Extract the [x, y] coordinate from the center of the cell holding the provided text.  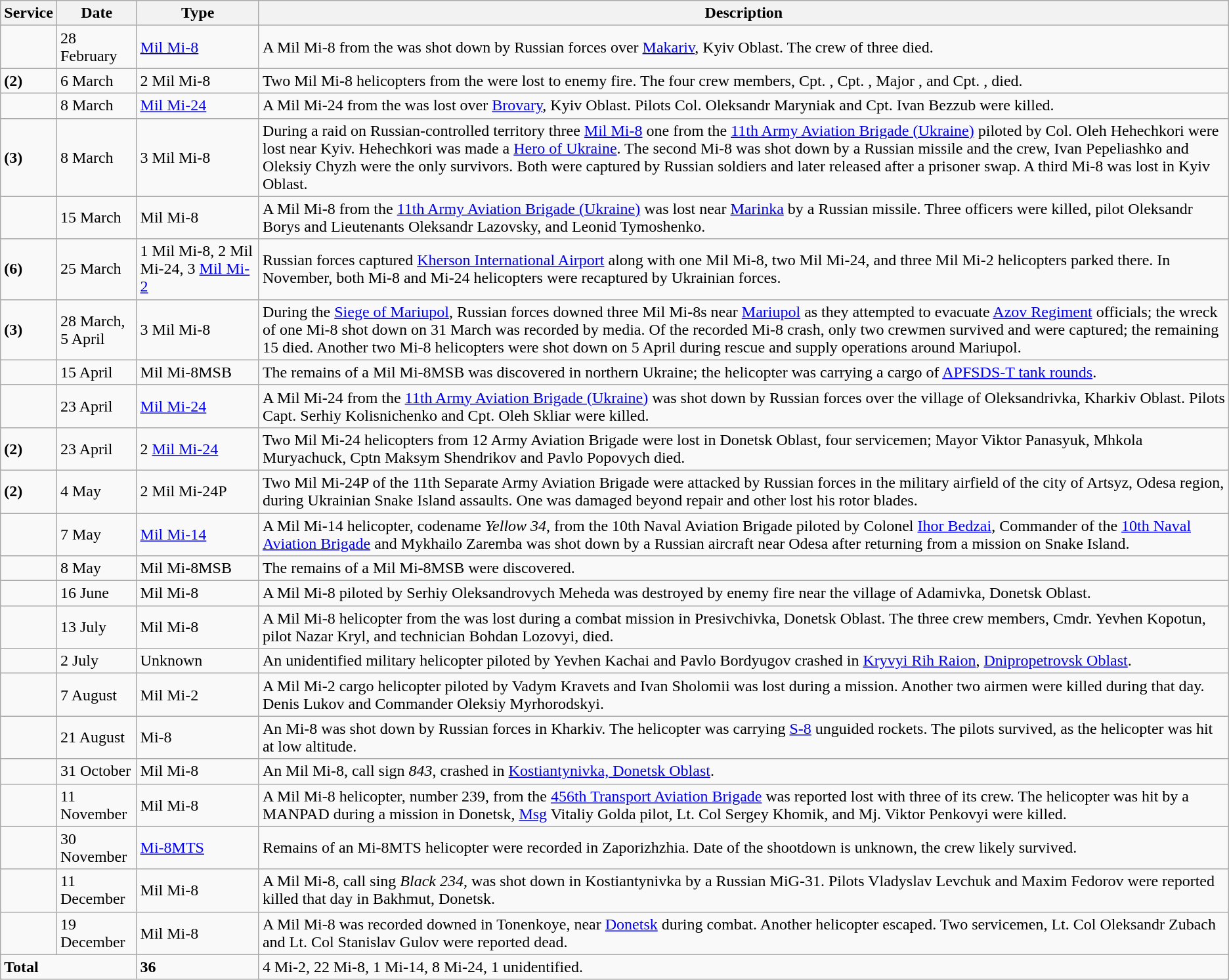
28 February [97, 47]
Total [68, 967]
2 Mil Mi-24P [198, 491]
36 [198, 967]
6 March [97, 81]
11 November [97, 805]
A Mil Mi-24 from the was lost over Brovary, Kyiv Oblast. Pilots Col. Oleksandr Maryniak and Cpt. Ivan Bezzub were killed. [743, 106]
An unidentified military helicopter piloted by Yevhen Kachai and Pavlo Bordyugov crashed in Kryvyi Rih Raion, Dnipropetrovsk Oblast. [743, 661]
15 April [97, 372]
16 June [97, 593]
25 March [97, 269]
2 Mil Mi-8 [198, 81]
Unknown [198, 661]
Mi-8 [198, 738]
An Mil Mi-8, call sign 843, crashed in Kostiantynivka, Donetsk Oblast. [743, 771]
A Mil Mi-8 piloted by Serhiy Oleksandrovych Meheda was destroyed by enemy fire near the village of Adamivka, Donetsk Oblast. [743, 593]
1 Mil Mi-8, 2 Mil Mi-24, 3 Mil Mi-2 [198, 269]
13 July [97, 628]
2 July [97, 661]
Mil Mi-2 [198, 694]
(6) [29, 269]
31 October [97, 771]
15 March [97, 218]
21 August [97, 738]
The remains of a Mil Mi-8MSB was discovered in northern Ukraine; the helicopter was carrying a cargo of APFSDS-T tank rounds. [743, 372]
Mil Mi-14 [198, 534]
4 May [97, 491]
8 May [97, 568]
Type [198, 13]
The remains of a Mil Mi-8MSB were discovered. [743, 568]
Remains of an Mi-8MTS helicopter were recorded in Zaporizhzhia. Date of the shootdown is unknown, the crew likely survived. [743, 848]
2 Mil Mi-24 [198, 449]
Two Mil Mi-8 helicopters from the were lost to enemy fire. The four crew members, Cpt. , Cpt. , Major , and Cpt. , died. [743, 81]
28 March,5 April [97, 330]
4 Mi-2, 22 Mi-8, 1 Mi-14, 8 Mi-24, 1 unidentified. [743, 967]
30 November [97, 848]
Description [743, 13]
Date [97, 13]
Mi-8MTS [198, 848]
11 December [97, 890]
7 May [97, 534]
A Mil Mi-8 from the was shot down by Russian forces over Makariv, Kyiv Oblast. The crew of three died. [743, 47]
7 August [97, 694]
19 December [97, 933]
Service [29, 13]
